Extract the (X, Y) coordinate from the center of the cell holding the provided text.  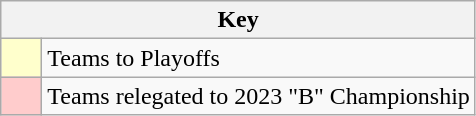
Teams relegated to 2023 "B" Championship (259, 96)
Key (238, 20)
Teams to Playoffs (259, 58)
